Find where the given text appears and provide that cell's center as (X, Y) coordinate. 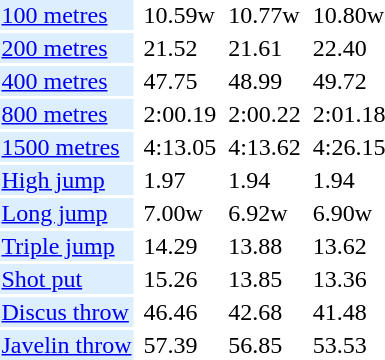
400 metres (66, 81)
21.61 (265, 48)
56.85 (265, 345)
800 metres (66, 114)
7.00w (180, 213)
21.52 (180, 48)
2:00.22 (265, 114)
48.99 (265, 81)
57.39 (180, 345)
1500 metres (66, 147)
High jump (66, 180)
1.97 (180, 180)
4:13.62 (265, 147)
1.94 (265, 180)
Triple jump (66, 246)
200 metres (66, 48)
46.46 (180, 312)
4:13.05 (180, 147)
Shot put (66, 279)
10.77w (265, 15)
14.29 (180, 246)
Discus throw (66, 312)
42.68 (265, 312)
2:00.19 (180, 114)
6.92w (265, 213)
Javelin throw (66, 345)
13.85 (265, 279)
10.59w (180, 15)
15.26 (180, 279)
13.88 (265, 246)
Long jump (66, 213)
100 metres (66, 15)
47.75 (180, 81)
